Detect which cell encompasses the target text, then output its [x, y] center coordinate. 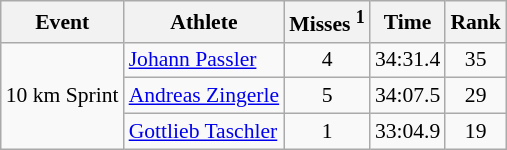
33:04.9 [408, 132]
Johann Passler [204, 60]
Misses 1 [327, 22]
4 [327, 60]
19 [476, 132]
10 km Sprint [62, 96]
Gottlieb Taschler [204, 132]
Rank [476, 22]
34:07.5 [408, 96]
Event [62, 22]
35 [476, 60]
29 [476, 96]
1 [327, 132]
34:31.4 [408, 60]
Time [408, 22]
5 [327, 96]
Athlete [204, 22]
Andreas Zingerle [204, 96]
